Scan for the cell matching the given text and deliver its (X, Y) coordinate at center. 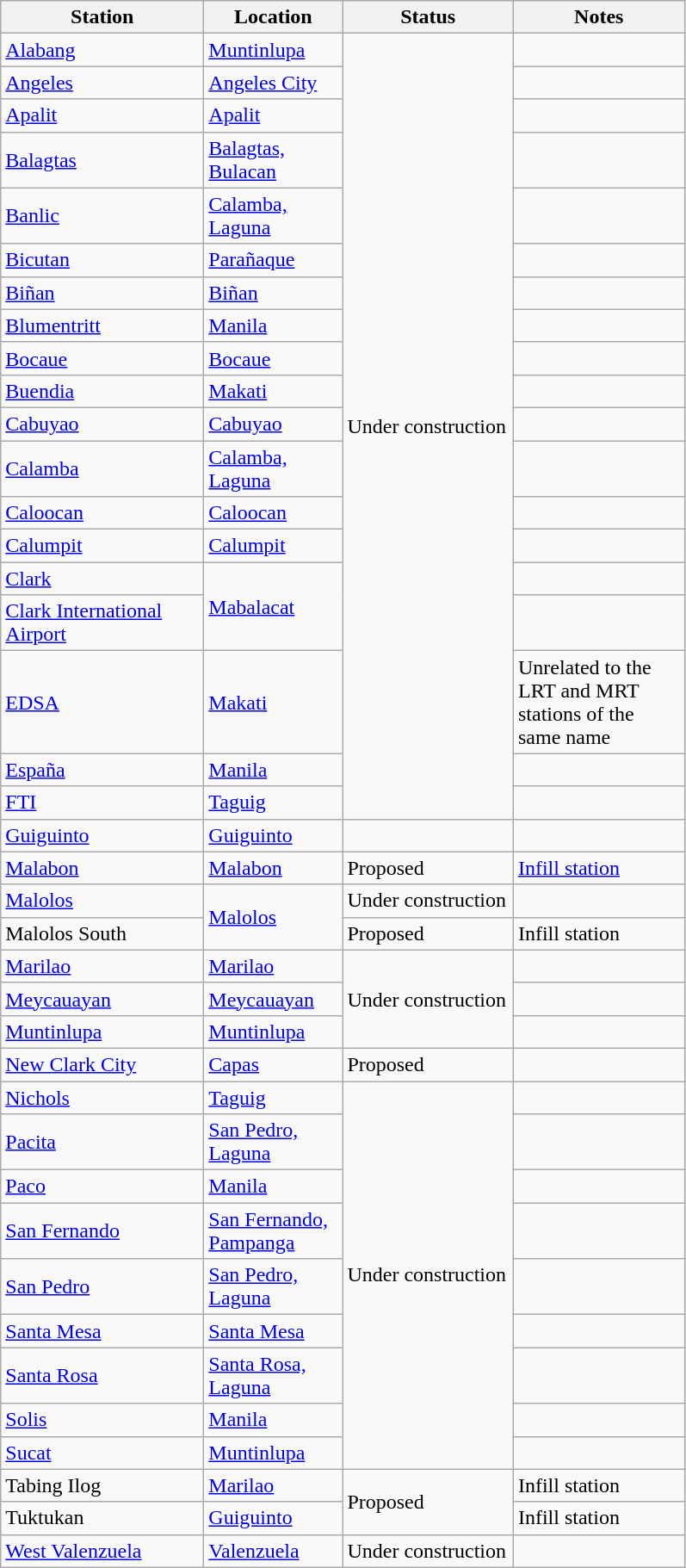
New Clark City (102, 1064)
Valenzuela (274, 1551)
Capas (274, 1064)
Solis (102, 1420)
San Pedro (102, 1286)
Parañaque (274, 260)
Santa Rosa (102, 1376)
San Fernando, Pampanga (274, 1231)
Santa Rosa, Laguna (274, 1376)
Paco (102, 1187)
Calamba (102, 468)
Bicutan (102, 260)
Notes (599, 17)
Tabing Ilog (102, 1485)
Angeles (102, 83)
Location (274, 17)
Clark (102, 579)
Mabalacat (274, 606)
San Fernando (102, 1231)
Malolos South (102, 933)
España (102, 770)
Banlic (102, 215)
Nichols (102, 1098)
West Valenzuela (102, 1551)
Alabang (102, 50)
Sucat (102, 1453)
Station (102, 17)
Status (429, 17)
Blumentritt (102, 325)
EDSA (102, 703)
Angeles City (274, 83)
Tuktukan (102, 1518)
Buendia (102, 391)
Pacita (102, 1142)
Clark International Airport (102, 623)
Balagtas, Bulacan (274, 160)
Unrelated to the LRT and MRT stations of the same name (599, 703)
FTI (102, 803)
Balagtas (102, 160)
